Determine the (x, y) coordinate at the center of the cell enclosing the given text.  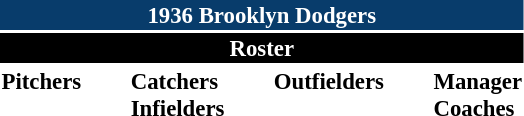
Roster (262, 48)
1936 Brooklyn Dodgers (262, 15)
